Search for the cell housing the specified text and yield its [X, Y] center coordinate. 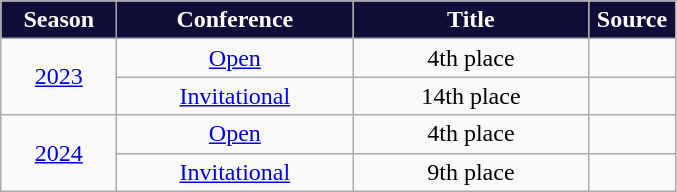
9th place [471, 172]
2023 [59, 77]
2024 [59, 153]
Title [471, 20]
Conference [235, 20]
Season [59, 20]
14th place [471, 96]
Source [632, 20]
